Capture the cell that displays the provided text and extract its (x, y) central coordinate. 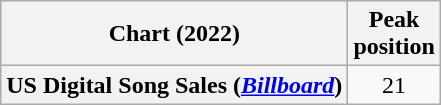
US Digital Song Sales (Billboard) (174, 85)
Chart (2022) (174, 34)
Peakposition (394, 34)
21 (394, 85)
